Find where the given text appears and provide that cell's center as [X, Y] coordinate. 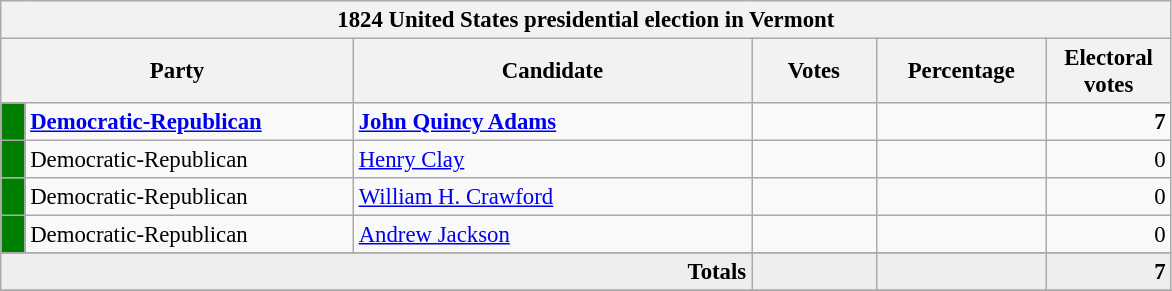
Henry Clay [552, 160]
Andrew Jackson [552, 235]
Percentage [961, 72]
Candidate [552, 72]
7 [1108, 122]
Electoral votes [1108, 72]
Votes [814, 72]
Party [178, 72]
John Quincy Adams [552, 122]
William H. Crawford [552, 197]
1824 United States presidential election in Vermont [586, 20]
